For the text-containing cell, return its midpoint in (x, y) coordinate format. 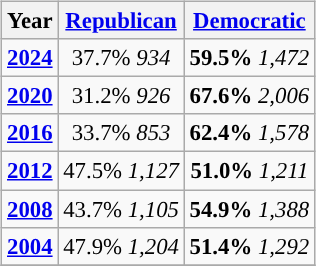
51.4% 1,292 (249, 246)
33.7% 853 (121, 133)
47.9% 1,204 (121, 246)
59.5% 1,472 (249, 58)
Democratic (249, 21)
51.0% 1,211 (249, 171)
2016 (30, 133)
2020 (30, 96)
37.7% 934 (121, 58)
43.7% 1,105 (121, 209)
54.9% 1,388 (249, 209)
Republican (121, 21)
67.6% 2,006 (249, 96)
2024 (30, 58)
2008 (30, 209)
62.4% 1,578 (249, 133)
Year (30, 21)
2004 (30, 246)
31.2% 926 (121, 96)
2012 (30, 171)
47.5% 1,127 (121, 171)
